Return the [X, Y] coordinate for the center point of the cell that contains the specified text.  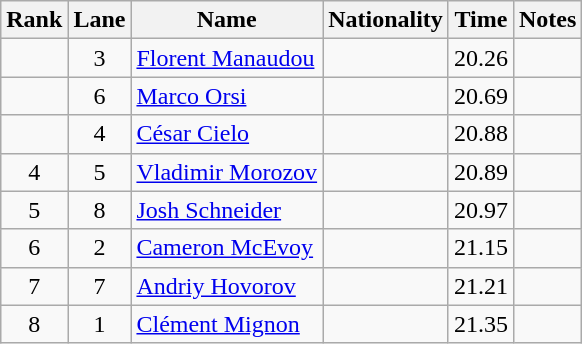
Vladimir Morozov [227, 172]
Marco Orsi [227, 96]
Notes [547, 20]
Rank [34, 20]
Lane [100, 20]
Nationality [386, 20]
20.26 [480, 58]
Clément Mignon [227, 324]
21.21 [480, 286]
Josh Schneider [227, 210]
Florent Manaudou [227, 58]
21.35 [480, 324]
Time [480, 20]
2 [100, 248]
20.88 [480, 134]
Name [227, 20]
3 [100, 58]
1 [100, 324]
20.89 [480, 172]
20.97 [480, 210]
21.15 [480, 248]
Cameron McEvoy [227, 248]
Andriy Hovorov [227, 286]
César Cielo [227, 134]
20.69 [480, 96]
